Return the (x, y) coordinate for the center point of the cell that contains the specified text.  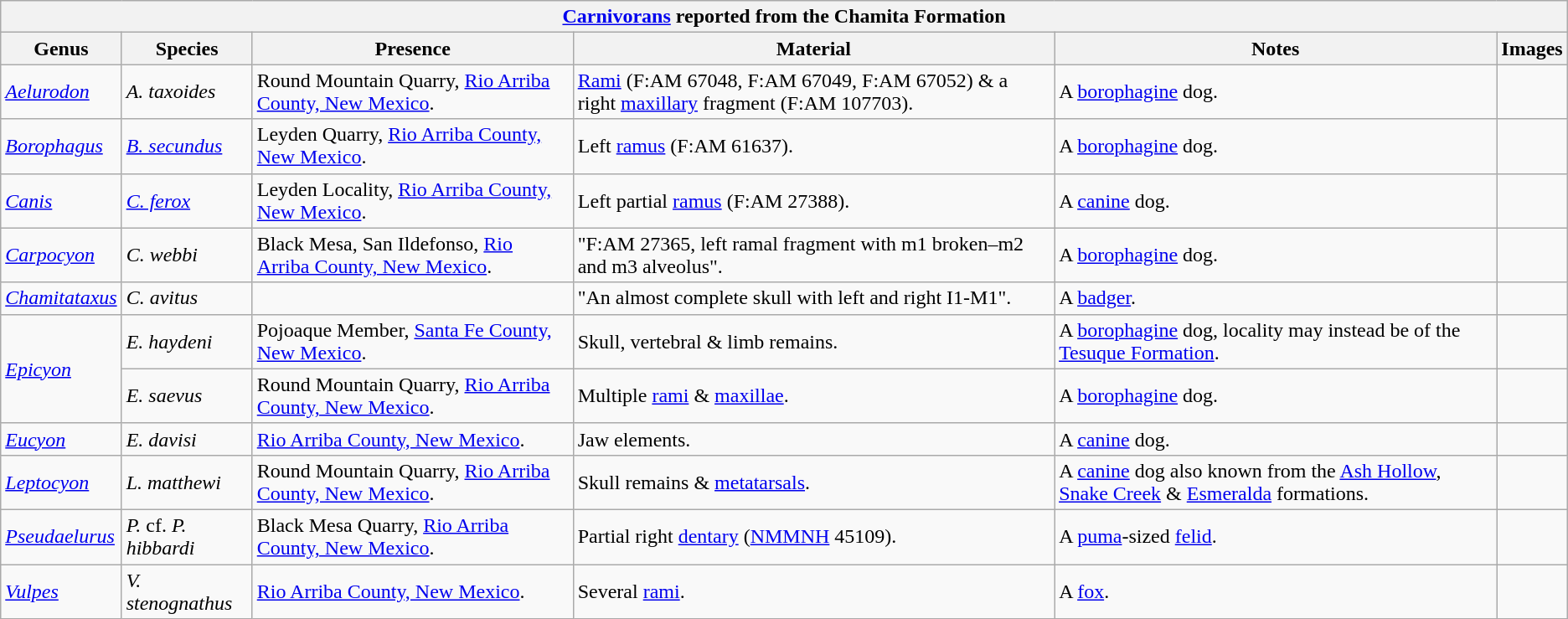
P. cf. P. hibbardi (187, 536)
E. haydeni (187, 342)
B. secundus (187, 146)
Skull remains & metatarsals. (813, 482)
A canine dog also known from the Ash Hollow, Snake Creek & Esmeralda formations. (1276, 482)
Carpocyon (61, 255)
Borophagus (61, 146)
A badger. (1276, 298)
A fox. (1276, 591)
C. avitus (187, 298)
Pseudaelurus (61, 536)
V. stenognathus (187, 591)
Material (813, 49)
Partial right dentary (NMMNH 45109). (813, 536)
Chamitataxus (61, 298)
Carnivorans reported from the Chamita Formation (784, 17)
Leyden Locality, Rio Arriba County, New Mexico. (412, 201)
"F:AM 27365, left ramal fragment with m1 broken–m2 and m3 alveolus". (813, 255)
Black Mesa, San Ildefonso, Rio Arriba County, New Mexico. (412, 255)
"An almost complete skull with left and right I1-M1". (813, 298)
C. ferox (187, 201)
Rami (F:AM 67048, F:AM 67049, F:AM 67052) & a right maxillary fragment (F:AM 107703). (813, 92)
Multiple rami & maxillae. (813, 395)
A borophagine dog, locality may instead be of the Tesuque Formation. (1276, 342)
Images (1532, 49)
E. saevus (187, 395)
Canis (61, 201)
E. davisi (187, 439)
Presence (412, 49)
C. webbi (187, 255)
Jaw elements. (813, 439)
Leyden Quarry, Rio Arriba County, New Mexico. (412, 146)
Left ramus (F:AM 61637). (813, 146)
L. matthewi (187, 482)
Black Mesa Quarry, Rio Arriba County, New Mexico. (412, 536)
Aelurodon (61, 92)
A puma-sized felid. (1276, 536)
Left partial ramus (F:AM 27388). (813, 201)
Species (187, 49)
Pojoaque Member, Santa Fe County, New Mexico. (412, 342)
A. taxoides (187, 92)
Genus (61, 49)
Vulpes (61, 591)
Eucyon (61, 439)
Several rami. (813, 591)
Leptocyon (61, 482)
Notes (1276, 49)
Epicyon (61, 369)
Skull, vertebral & limb remains. (813, 342)
